Capture the cell that displays the provided text and extract its (x, y) central coordinate. 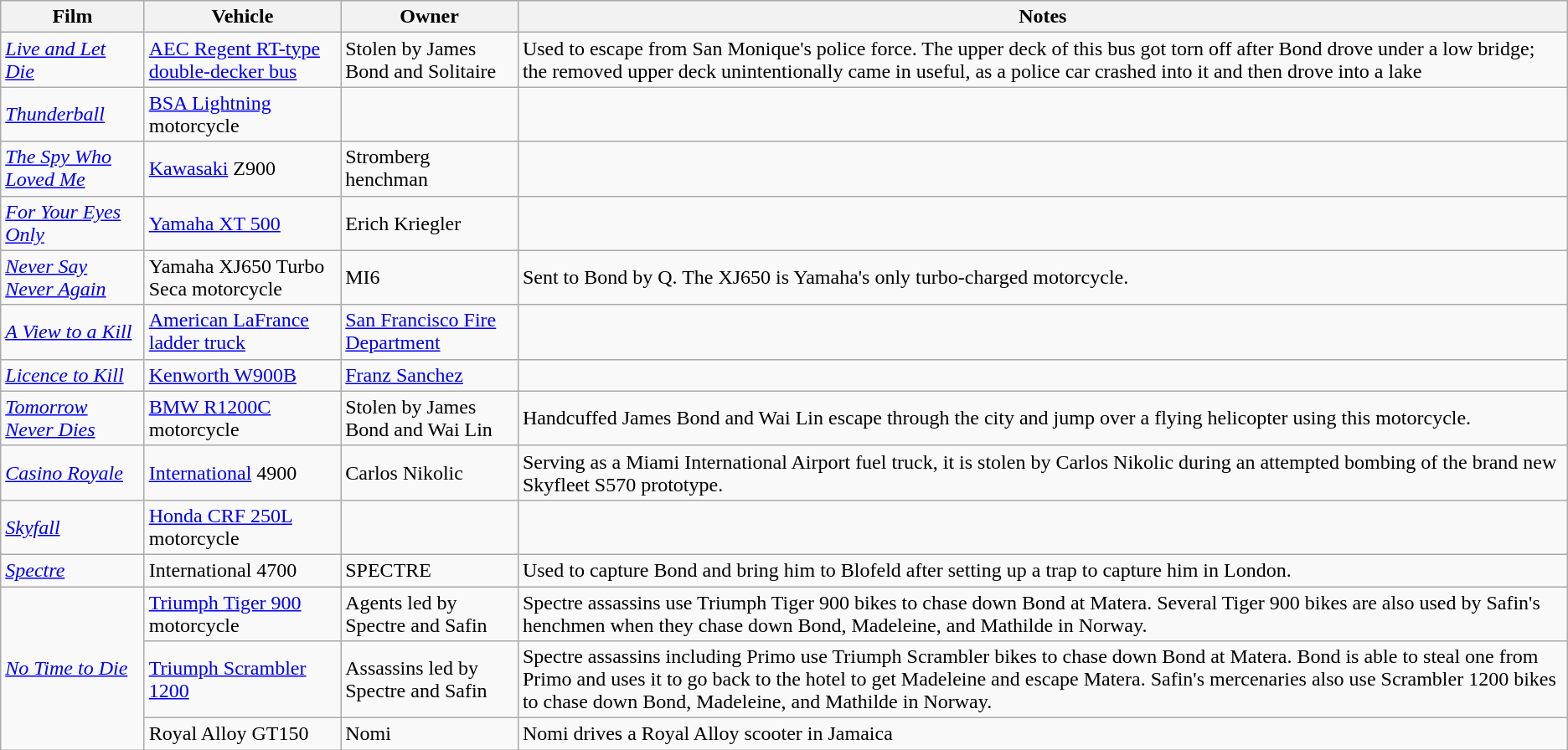
Royal Alloy GT150 (243, 734)
Erich Kriegler (430, 223)
Sent to Bond by Q. The XJ650 is Yamaha's only turbo-charged motorcycle. (1042, 278)
MI6 (430, 278)
Nomi (430, 734)
Assassins led by Spectre and Safin (430, 680)
Vehicle (243, 17)
The Spy Who Loved Me (72, 169)
Carlos Nikolic (430, 472)
Franz Sanchez (430, 375)
International 4700 (243, 570)
American LaFrance ladder truck (243, 331)
International 4900 (243, 472)
Agents led by Spectre and Safin (430, 613)
Stolen by James Bond and Wai Lin (430, 419)
Yamaha XT 500 (243, 223)
BSA Lightning motorcycle (243, 114)
Honda CRF 250L motorcycle (243, 527)
Kawasaki Z900 (243, 169)
Film (72, 17)
SPECTRE (430, 570)
Never Say Never Again (72, 278)
Used to capture Bond and bring him to Blofeld after setting up a trap to capture him in London. (1042, 570)
Casino Royale (72, 472)
Licence to Kill (72, 375)
San Francisco Fire Department (430, 331)
No Time to Die (72, 668)
Thunderball (72, 114)
Skyfall (72, 527)
Triumph Scrambler 1200 (243, 680)
Nomi drives a Royal Alloy scooter in Jamaica (1042, 734)
Owner (430, 17)
Yamaha XJ650 Turbo Seca motorcycle (243, 278)
For Your Eyes Only (72, 223)
Spectre (72, 570)
Live and Let Die (72, 60)
Triumph Tiger 900 motorcycle (243, 613)
Stolen by James Bond and Solitaire (430, 60)
Tomorrow Never Dies (72, 419)
AEC Regent RT-type double-decker bus (243, 60)
A View to a Kill (72, 331)
Stromberg henchman (430, 169)
Handcuffed James Bond and Wai Lin escape through the city and jump over a flying helicopter using this motorcycle. (1042, 419)
Kenworth W900B (243, 375)
BMW R1200C motorcycle (243, 419)
Notes (1042, 17)
